Locate the cell with the specified text and output its (X, Y) center coordinate. 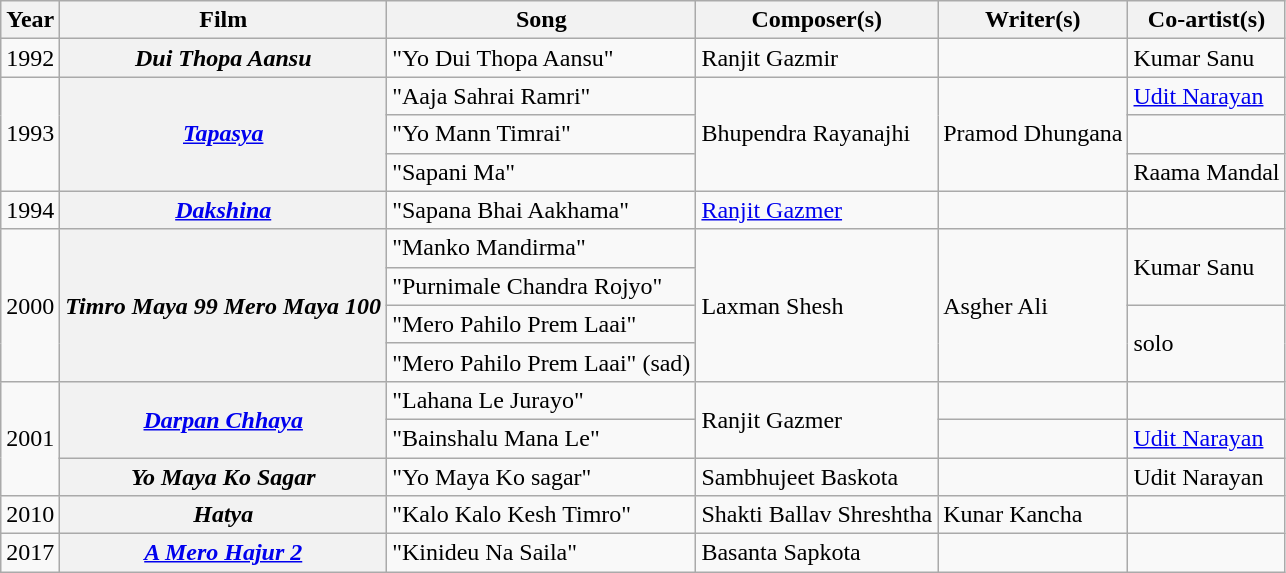
Film (224, 20)
"Manko Mandirma" (542, 248)
Asgher Ali (1033, 305)
"Mero Pahilo Prem Laai" (sad) (542, 362)
2010 (30, 515)
1992 (30, 58)
"Yo Mann Timrai" (542, 134)
"Bainshalu Mana Le" (542, 438)
"Kinideu Na Saila" (542, 553)
Timro Maya 99 Mero Maya 100 (224, 305)
1994 (30, 210)
Yo Maya Ko Sagar (224, 477)
2001 (30, 438)
"Aaja Sahrai Ramri" (542, 96)
Year (30, 20)
Basanta Sapkota (817, 553)
2000 (30, 305)
Ranjit Gazmir (817, 58)
"Kalo Kalo Kesh Timro" (542, 515)
A Mero Hajur 2 (224, 553)
solo (1206, 343)
"Purnimale Chandra Rojyo" (542, 286)
Co-artist(s) (1206, 20)
"Yo Maya Ko sagar" (542, 477)
2017 (30, 553)
Composer(s) (817, 20)
Kunar Kancha (1033, 515)
1993 (30, 134)
"Lahana Le Jurayo" (542, 400)
"Yo Dui Thopa Aansu" (542, 58)
"Mero Pahilo Prem Laai" (542, 324)
Song (542, 20)
Raama Mandal (1206, 172)
Laxman Shesh (817, 305)
Bhupendra Rayanajhi (817, 134)
"Sapani Ma" (542, 172)
Writer(s) (1033, 20)
Hatya (224, 515)
Sambhujeet Baskota (817, 477)
Shakti Ballav Shreshtha (817, 515)
Darpan Chhaya (224, 419)
"Sapana Bhai Aakhama" (542, 210)
Tapasya (224, 134)
Dakshina (224, 210)
Dui Thopa Aansu (224, 58)
Pramod Dhungana (1033, 134)
